For the text-containing cell, return its midpoint in (x, y) coordinate format. 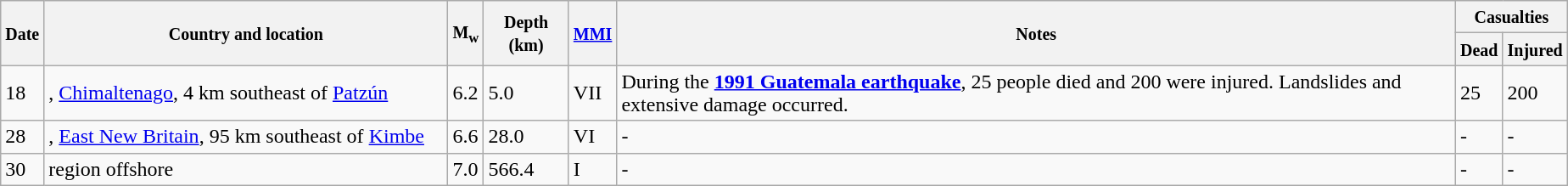
MMI (592, 33)
VII (592, 93)
VI (592, 137)
6.2 (466, 93)
5.0 (526, 93)
Mw (466, 33)
566.4 (526, 169)
Casualties (1511, 17)
Depth (km) (526, 33)
25 (1479, 93)
18 (22, 93)
6.6 (466, 137)
200 (1535, 93)
Injured (1535, 49)
, East New Britain, 95 km southeast of Kimbe (246, 137)
30 (22, 169)
region offshore (246, 169)
During the 1991 Guatemala earthquake, 25 people died and 200 were injured. Landslides and extensive damage occurred. (1037, 93)
Dead (1479, 49)
28 (22, 137)
, Chimaltenago, 4 km southeast of Patzún (246, 93)
7.0 (466, 169)
Date (22, 33)
Notes (1037, 33)
28.0 (526, 137)
I (592, 169)
Country and location (246, 33)
